Pinpoint the cell where the given text exists, returning its (x, y) midpoint coordinate. 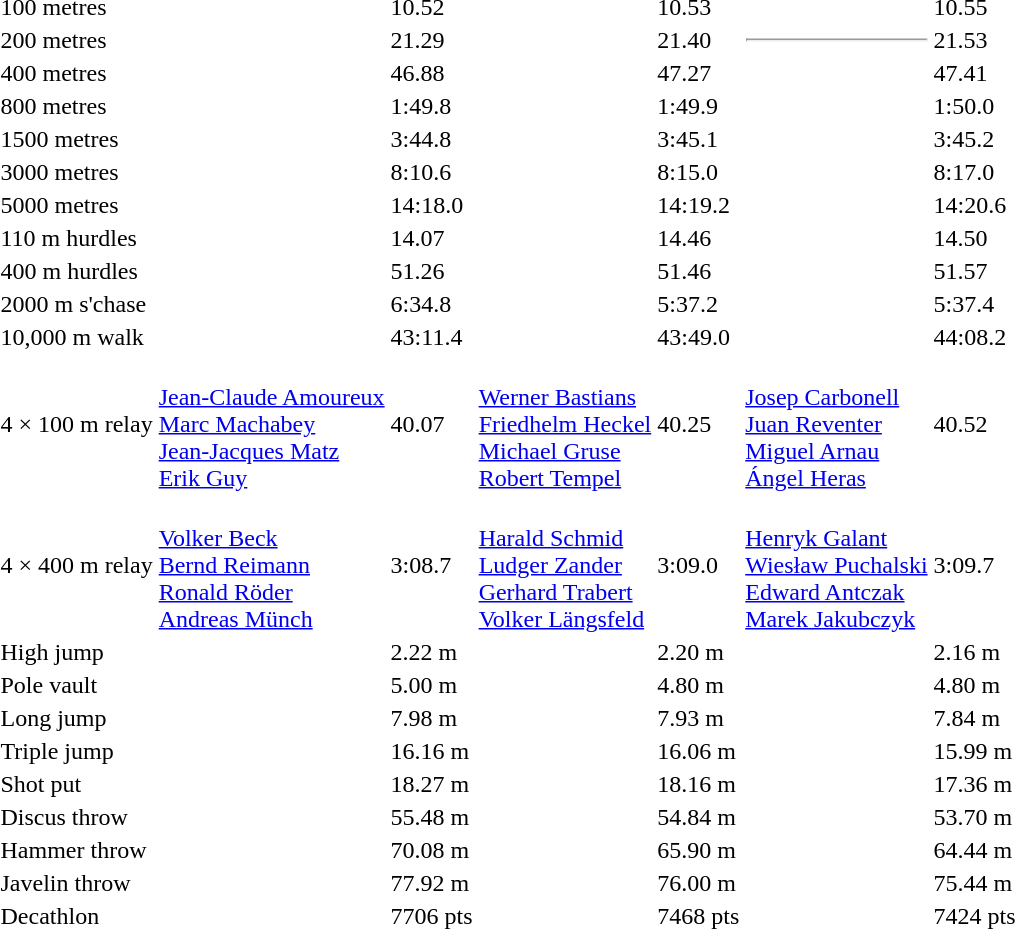
40.07 (432, 424)
1:49.8 (432, 106)
14.46 (698, 238)
18.16 m (698, 784)
18.27 m (432, 784)
Werner BastiansFriedhelm HeckelMichael GruseRobert Tempel (565, 424)
40.25 (698, 424)
5:37.2 (698, 304)
46.88 (432, 73)
14:19.2 (698, 205)
55.48 m (432, 817)
Jean-Claude AmoureuxMarc MachabeyJean-Jacques MatzErik Guy (272, 424)
7.98 m (432, 718)
1:49.9 (698, 106)
77.92 m (432, 883)
51.26 (432, 271)
Harald SchmidLudger ZanderGerhard TrabertVolker Längsfeld (565, 565)
3:45.1 (698, 139)
Volker BeckBernd ReimannRonald RöderAndreas Münch (272, 565)
54.84 m (698, 817)
2.20 m (698, 652)
3:44.8 (432, 139)
Henryk GalantWiesław PuchalskiEdward AntczakMarek Jakubczyk (836, 565)
4.80 m (698, 685)
2.22 m (432, 652)
8:15.0 (698, 172)
43:11.4 (432, 337)
43:49.0 (698, 337)
6:34.8 (432, 304)
14:18.0 (432, 205)
47.27 (698, 73)
Josep CarbonellJuan ReventerMiguel ArnauÁngel Heras (836, 424)
14.07 (432, 238)
21.29 (432, 40)
5.00 m (432, 685)
51.46 (698, 271)
16.16 m (432, 751)
3:09.0 (698, 565)
21.40 (698, 40)
70.08 m (432, 850)
8:10.6 (432, 172)
3:08.7 (432, 565)
65.90 m (698, 850)
16.06 m (698, 751)
76.00 m (698, 883)
7.93 m (698, 718)
